Return [x, y] of the center of cell containing provided text 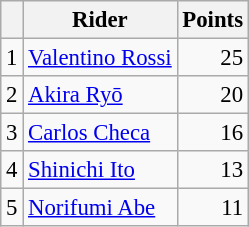
4 [12, 170]
13 [212, 170]
11 [212, 208]
Akira Ryō [100, 95]
16 [212, 133]
Rider [100, 20]
Carlos Checa [100, 133]
25 [212, 58]
5 [12, 208]
Points [212, 20]
Valentino Rossi [100, 58]
3 [12, 133]
Shinichi Ito [100, 170]
2 [12, 95]
1 [12, 58]
20 [212, 95]
Norifumi Abe [100, 208]
